For the text-containing cell, return its midpoint in (X, Y) coordinate format. 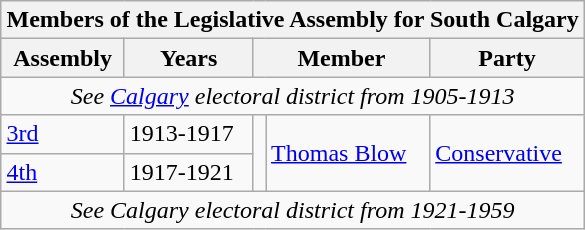
Member (342, 58)
1917-1921 (188, 172)
1913-1917 (188, 134)
Thomas Blow (348, 153)
4th (62, 172)
Party (507, 58)
3rd (62, 134)
Years (188, 58)
See Calgary electoral district from 1921-1959 (292, 210)
Members of the Legislative Assembly for South Calgary (292, 20)
Assembly (62, 58)
See Calgary electoral district from 1905-1913 (292, 96)
Conservative (507, 153)
